Detect which cell encompasses the target text, then output its [x, y] center coordinate. 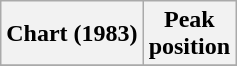
Chart (1983) [72, 34]
Peakposition [189, 34]
